Search for the cell housing the specified text and yield its (X, Y) center coordinate. 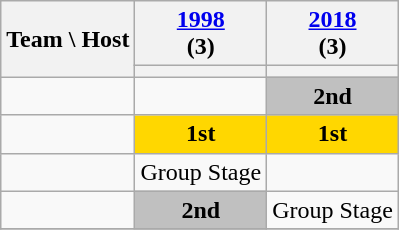
Team \ Host (68, 39)
2018 (3) (333, 34)
1998 (3) (201, 34)
